Determine the [X, Y] coordinate at the center of the cell enclosing the given text.  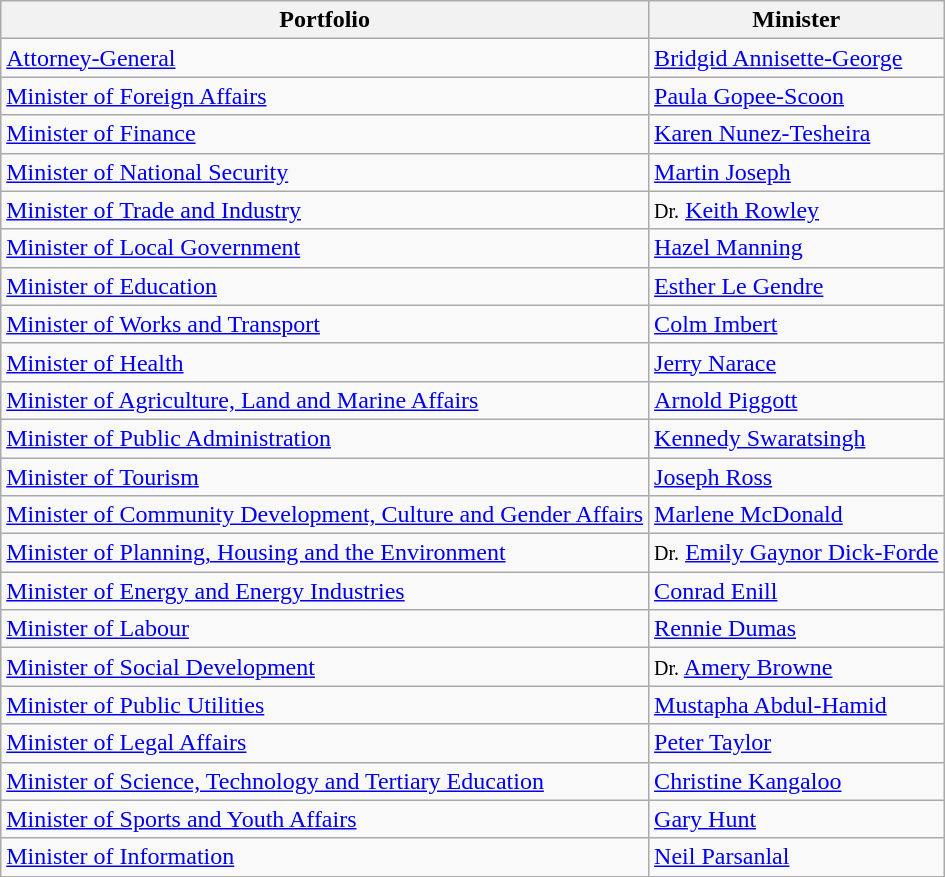
Bridgid Annisette-George [796, 58]
Martin Joseph [796, 172]
Kennedy Swaratsingh [796, 438]
Karen Nunez-Tesheira [796, 134]
Conrad Enill [796, 591]
Minister of Sports and Youth Affairs [325, 819]
Minister of Tourism [325, 477]
Arnold Piggott [796, 400]
Esther Le Gendre [796, 286]
Minister of Public Administration [325, 438]
Minister of Planning, Housing and the Environment [325, 553]
Neil Parsanlal [796, 857]
Gary Hunt [796, 819]
Hazel Manning [796, 248]
Minister of Energy and Energy Industries [325, 591]
Minister of Public Utilities [325, 705]
Joseph Ross [796, 477]
Minister of Information [325, 857]
Portfolio [325, 20]
Minister of Community Development, Culture and Gender Affairs [325, 515]
Minister of Agriculture, Land and Marine Affairs [325, 400]
Minister of Science, Technology and Tertiary Education [325, 781]
Dr. Amery Browne [796, 667]
Minister [796, 20]
Marlene McDonald [796, 515]
Minister of Legal Affairs [325, 743]
Minister of Labour [325, 629]
Dr. Emily Gaynor Dick-Forde [796, 553]
Christine Kangaloo [796, 781]
Colm Imbert [796, 324]
Paula Gopee-Scoon [796, 96]
Peter Taylor [796, 743]
Attorney-General [325, 58]
Minister of Foreign Affairs [325, 96]
Minister of Social Development [325, 667]
Minister of Works and Transport [325, 324]
Minister of Health [325, 362]
Minister of Trade and Industry [325, 210]
Jerry Narace [796, 362]
Dr. Keith Rowley [796, 210]
Minister of Local Government [325, 248]
Minister of Education [325, 286]
Minister of National Security [325, 172]
Mustapha Abdul-Hamid [796, 705]
Rennie Dumas [796, 629]
Minister of Finance [325, 134]
